Detect which cell encompasses the target text, then output its [x, y] center coordinate. 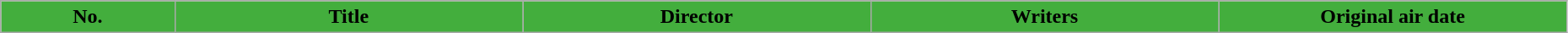
No. [88, 17]
Director [697, 17]
Writers [1044, 17]
Title [349, 17]
Original air date [1393, 17]
